Search for the cell housing the specified text and yield its (x, y) center coordinate. 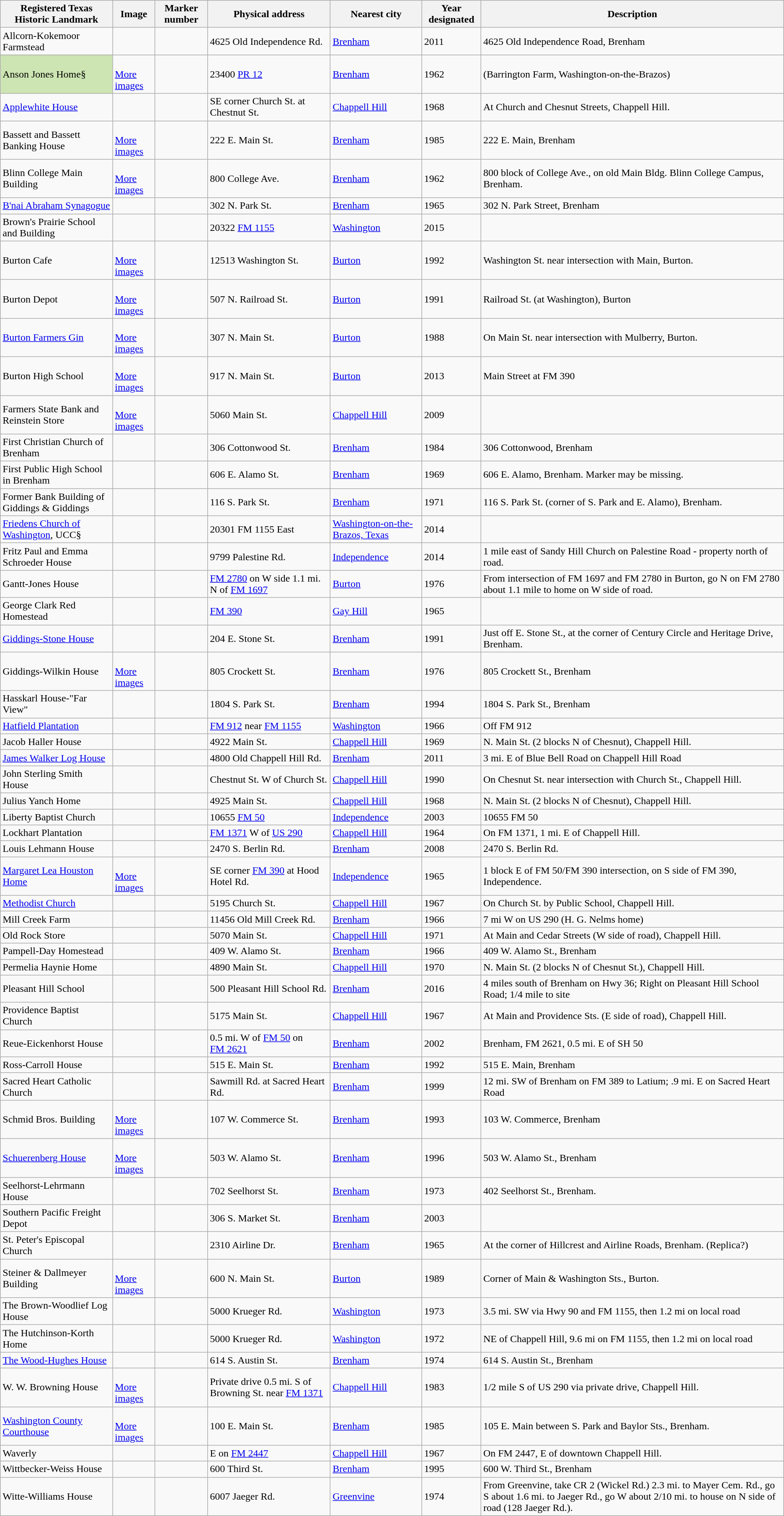
503 W. Alamo St. (269, 1158)
FM 1371 W of US 290 (269, 833)
Pampell-Day Homestead (57, 951)
Waverly (57, 1453)
2016 (451, 989)
At the corner of Hillcrest and Airline Roads, Brenham. (Replica?) (632, 1245)
805 Crockett St., Brenham (632, 671)
0.5 mi. W of FM 50 on FM 2621 (269, 1043)
614 S. Austin St., Brenham (632, 1360)
Brown's Prairie School and Building (57, 227)
Wittbecker-Weiss House (57, 1469)
2008 (451, 849)
The Wood-Hughes House (57, 1360)
2009 (451, 415)
1972 (451, 1338)
Marker number (181, 14)
First Christian Church of Brenham (57, 448)
Private drive 0.5 mi. S of Browning St. near FM 1371 (269, 1387)
2002 (451, 1043)
Hatfield Plantation (57, 726)
The Hutchinson-Korth Home (57, 1338)
First Public High School in Brenham (57, 475)
306 Cottonwood, Brenham (632, 448)
Fritz Paul and Emma Schroeder House (57, 556)
4625 Old Independence Road, Brenham (632, 41)
Hasskarl House-"Far View" (57, 704)
Gantt-Jones House (57, 584)
Bassett and Bassett Banking House (57, 140)
917 N. Main St. (269, 376)
E on FM 2447 (269, 1453)
Physical address (269, 14)
Friedens Church of Washington, UCC§ (57, 530)
Providence Baptist Church (57, 1016)
Pleasant Hill School (57, 989)
Allcorn-Kokemoor Farmstead (57, 41)
Schmid Bros. Building (57, 1119)
1964 (451, 833)
Lockhart Plantation (57, 833)
Giddings-Stone House (57, 639)
On Main St. near intersection with Mulberry, Burton. (632, 337)
Giddings-Wilkin House (57, 671)
Burton Cafe (57, 260)
Burton High School (57, 376)
(Barrington Farm, Washington-on-the-Brazos) (632, 74)
116 S. Park St. (corner of S. Park and E. Alamo), Brenham. (632, 502)
Nearest city (376, 14)
3 mi. E of Blue Bell Road on Chappell Hill Road (632, 758)
12 mi. SW of Brenham on FM 389 to Latium; .9 mi. E on Sacred Heart Road (632, 1086)
1970 (451, 967)
John Sterling Smith House (57, 779)
Brenham, FM 2621, 0.5 mi. E of SH 50 (632, 1043)
116 S. Park St. (269, 502)
From intersection of FM 1697 and FM 2780 in Burton, go N on FM 2780 about 1.1 mile to home on W side of road. (632, 584)
Year designated (451, 14)
1 block E of FM 50/FM 390 intersection, on S side of FM 390, Independence. (632, 876)
600 N. Main St. (269, 1278)
1 mile east of Sandy Hill Church on Palestine Road - property north of road. (632, 556)
1989 (451, 1278)
Methodist Church (57, 903)
SE corner Church St. at Chestnut St. (269, 107)
Anson Jones Home§ (57, 74)
Applewhite House (57, 107)
Seelhorst-Lehrmann House (57, 1191)
23400 PR 12 (269, 74)
204 E. Stone St. (269, 639)
5060 Main St. (269, 415)
4890 Main St. (269, 967)
Washington-on-the-Brazos, Texas (376, 530)
20301 FM 1155 East (269, 530)
Southern Pacific Freight Depot (57, 1218)
Chestnut St. W of Church St. (269, 779)
500 Pleasant Hill School Rd. (269, 989)
1804 S. Park St., Brenham (632, 704)
Ross-Carroll House (57, 1065)
Just off E. Stone St., at the corner of Century Circle and Heritage Drive, Brenham. (632, 639)
1984 (451, 448)
402 Seelhorst St., Brenham. (632, 1191)
Burton Farmers Gin (57, 337)
Gay Hill (376, 611)
1995 (451, 1469)
Railroad St. (at Washington), Burton (632, 299)
Off FM 912 (632, 726)
FM 390 (269, 611)
222 E. Main St. (269, 140)
Image (134, 14)
W. W. Browning House (57, 1387)
Main Street at FM 390 (632, 376)
614 S. Austin St. (269, 1360)
George Clark Red Homestead (57, 611)
Schuerenberg House (57, 1158)
4 miles south of Brenham on Hwy 36; Right on Pleasant Hill School Road; 1/4 mile to site (632, 989)
306 S. Market St. (269, 1218)
100 E. Main St. (269, 1426)
302 N. Park St. (269, 206)
1993 (451, 1119)
Sacred Heart Catholic Church (57, 1086)
600 W. Third St., Brenham (632, 1469)
Former Bank Building of Giddings & Giddings (57, 502)
307 N. Main St. (269, 337)
1983 (451, 1387)
At Main and Providence Sts. (E side of road), Chappell Hill. (632, 1016)
FM 912 near FM 1155 (269, 726)
Blinn College Main Building (57, 179)
107 W. Commerce St. (269, 1119)
800 College Ave. (269, 179)
1988 (451, 337)
Margaret Lea Houston Home (57, 876)
Corner of Main & Washington Sts., Burton. (632, 1278)
Description (632, 14)
Louis Lehmann House (57, 849)
6007 Jaeger Rd. (269, 1496)
Witte-Williams House (57, 1496)
Old Rock Store (57, 935)
409 W. Alamo St. (269, 951)
Washington County Courthouse (57, 1426)
Liberty Baptist Church (57, 817)
N. Main St. (2 blocks N of Chesnut St.), Chappell Hill. (632, 967)
Registered Texas Historic Landmark (57, 14)
1990 (451, 779)
515 E. Main St. (269, 1065)
Reue-Eickenhorst House (57, 1043)
Washington St. near intersection with Main, Burton. (632, 260)
1804 S. Park St. (269, 704)
503 W. Alamo St., Brenham (632, 1158)
805 Crockett St. (269, 671)
Permelia Haynie Home (57, 967)
4925 Main St. (269, 801)
600 Third St. (269, 1469)
302 N. Park Street, Brenham (632, 206)
1999 (451, 1086)
507 N. Railroad St. (269, 299)
At Main and Cedar Streets (W side of road), Chappell Hill. (632, 935)
Steiner & Dallmeyer Building (57, 1278)
5195 Church St. (269, 903)
Greenvine (376, 1496)
Julius Yanch Home (57, 801)
409 W. Alamo St., Brenham (632, 951)
Jacob Haller House (57, 742)
B'nai Abraham Synagogue (57, 206)
9799 Palestine Rd. (269, 556)
4800 Old Chappell Hill Rd. (269, 758)
103 W. Commerce, Brenham (632, 1119)
1996 (451, 1158)
606 E. Alamo, Brenham. Marker may be missing. (632, 475)
SE corner FM 390 at Hood Hotel Rd. (269, 876)
On FM 1371, 1 mi. E of Chappell Hill. (632, 833)
The Brown-Woodlief Log House (57, 1312)
2310 Airline Dr. (269, 1245)
On Chesnut St. near intersection with Church St., Chappell Hill. (632, 779)
On FM 2447, E of downtown Chappell Hill. (632, 1453)
20322 FM 1155 (269, 227)
306 Cottonwood St. (269, 448)
606 E. Alamo St. (269, 475)
515 E. Main, Brenham (632, 1065)
11456 Old Mill Creek Rd. (269, 919)
Burton Depot (57, 299)
FM 2780 on W side 1.1 mi. N of FM 1697 (269, 584)
5070 Main St. (269, 935)
222 E. Main, Brenham (632, 140)
702 Seelhorst St. (269, 1191)
Mill Creek Farm (57, 919)
800 block of College Ave., on old Main Bldg. Blinn College Campus, Brenham. (632, 179)
2015 (451, 227)
Sawmill Rd. at Sacred Heart Rd. (269, 1086)
On Church St. by Public School, Chappell Hill. (632, 903)
12513 Washington St. (269, 260)
1994 (451, 704)
James Walker Log House (57, 758)
4922 Main St. (269, 742)
5175 Main St. (269, 1016)
105 E. Main between S. Park and Baylor Sts., Brenham. (632, 1426)
4625 Old Independence Rd. (269, 41)
St. Peter's Episcopal Church (57, 1245)
2013 (451, 376)
Farmers State Bank and Reinstein Store (57, 415)
1/2 mile S of US 290 via private drive, Chappell Hill. (632, 1387)
7 mi W on US 290 (H. G. Nelms home) (632, 919)
3.5 mi. SW via Hwy 90 and FM 1155, then 1.2 mi on local road (632, 1312)
NE of Chappell Hill, 9.6 mi on FM 1155, then 1.2 mi on local road (632, 1338)
At Church and Chesnut Streets, Chappell Hill. (632, 107)
